Determine the (x, y) coordinate at the center of the cell enclosing the given text.  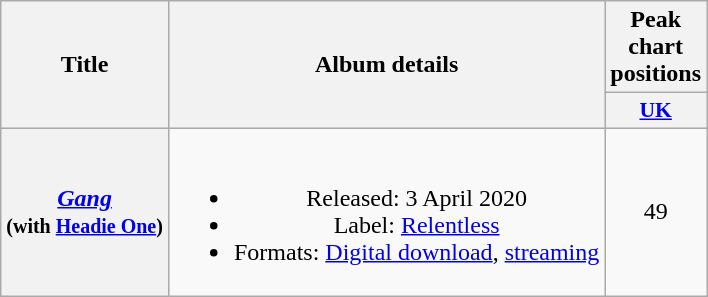
Title (85, 65)
49 (656, 212)
Released: 3 April 2020Label: RelentlessFormats: Digital download, streaming (386, 212)
UK (656, 111)
Album details (386, 65)
Peak chart positions (656, 47)
Gang(with Headie One) (85, 212)
